From the cell containing the given text, extract its center point as [x, y] coordinate. 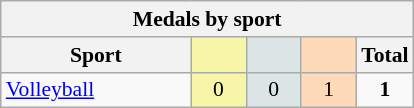
Volleyball [96, 90]
Medals by sport [208, 19]
Total [384, 55]
Sport [96, 55]
